For the text-containing cell, return its midpoint in (x, y) coordinate format. 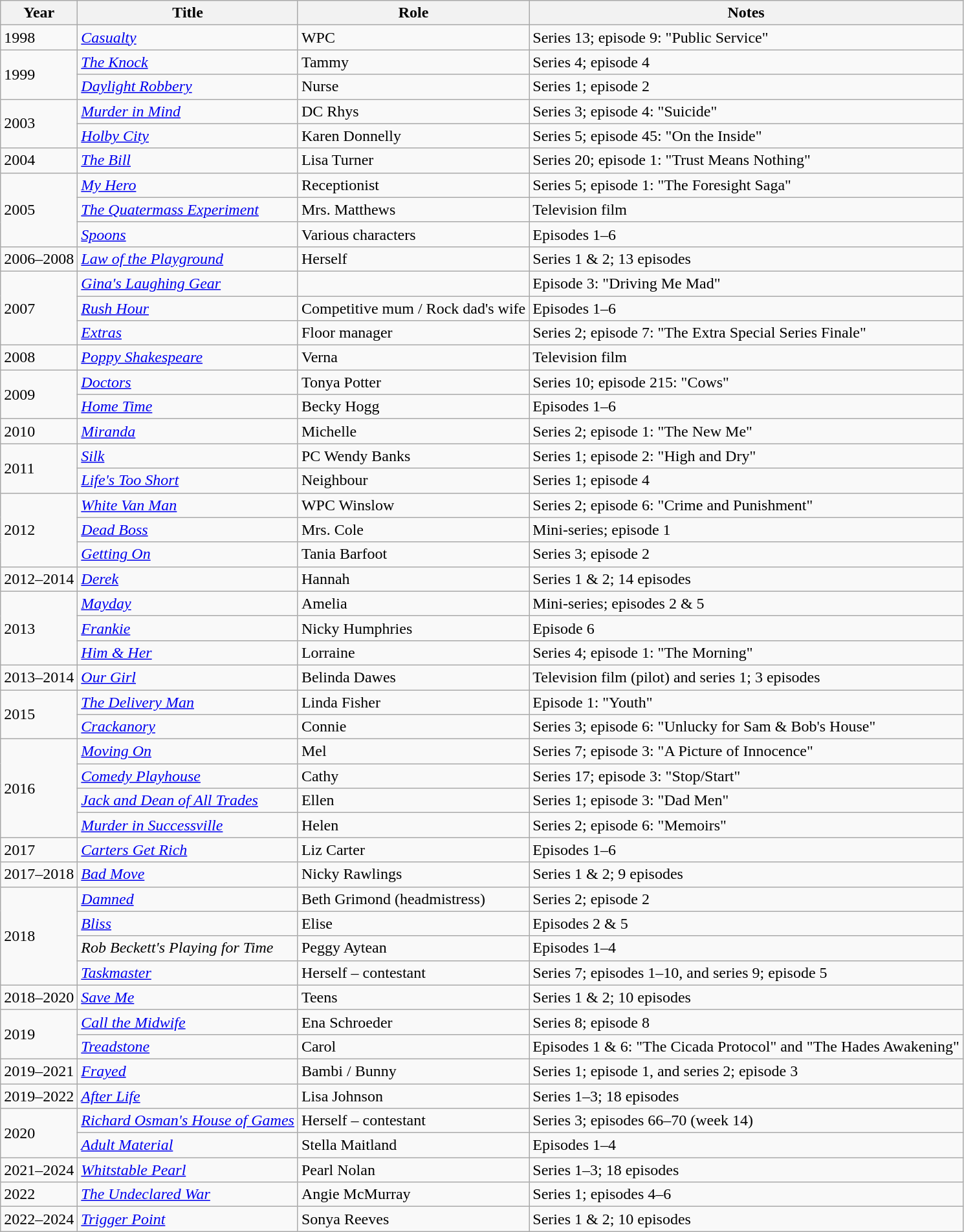
Mini-series; episode 1 (747, 530)
Our Girl (188, 677)
Notes (747, 13)
Various characters (413, 234)
Series 2; episode 1: "The New Me" (747, 431)
2013 (39, 628)
2004 (39, 160)
Moving On (188, 751)
Beth Grimond (headmistress) (413, 899)
Liz Carter (413, 850)
Jack and Dean of All Trades (188, 801)
Ena Schroeder (413, 1022)
2016 (39, 788)
Hannah (413, 579)
Lisa Johnson (413, 1096)
2013–2014 (39, 677)
PC Wendy Banks (413, 456)
Carters Get Rich (188, 850)
Mini-series; episodes 2 & 5 (747, 603)
Series 2; episode 7: "The Extra Special Series Finale" (747, 333)
2003 (39, 124)
Holby City (188, 136)
Mayday (188, 603)
Receptionist (413, 185)
2019 (39, 1034)
Series 17; episode 3: "Stop/Start" (747, 776)
Series 13; episode 9: "Public Service" (747, 38)
Rush Hour (188, 308)
Gina's Laughing Gear (188, 283)
Episodes 2 & 5 (747, 924)
Carol (413, 1046)
1998 (39, 38)
DC Rhys (413, 111)
Extras (188, 333)
Silk (188, 456)
Tammy (413, 62)
2005 (39, 210)
Frayed (188, 1071)
Damned (188, 899)
2007 (39, 308)
Becky Hogg (413, 407)
Law of the Playground (188, 259)
Bliss (188, 924)
Series 5; episode 1: "The Foresight Saga" (747, 185)
Nicky Humphries (413, 628)
Belinda Dawes (413, 677)
Nurse (413, 87)
Murder in Successville (188, 825)
The Quatermass Experiment (188, 210)
Him & Her (188, 653)
Casualty (188, 38)
The Delivery Man (188, 702)
Lisa Turner (413, 160)
Stella Maitland (413, 1145)
Tonya Potter (413, 382)
Sonya Reeves (413, 1219)
Series 1; episode 3: "Dad Men" (747, 801)
Linda Fisher (413, 702)
Verna (413, 358)
Bad Move (188, 874)
Series 3; episode 4: "Suicide" (747, 111)
2019–2021 (39, 1071)
Series 3; episodes 66–70 (week 14) (747, 1121)
Series 3; episode 2 (747, 554)
The Knock (188, 62)
Spoons (188, 234)
Miranda (188, 431)
Mrs. Matthews (413, 210)
Richard Osman's House of Games (188, 1121)
Frankie (188, 628)
Series 1 & 2; 13 episodes (747, 259)
The Undeclared War (188, 1194)
Series 1; episode 4 (747, 481)
Episode 3: "Driving Me Mad" (747, 283)
WPC (413, 38)
Connie (413, 727)
My Hero (188, 185)
Herself (413, 259)
Series 1; episode 2 (747, 87)
Series 4; episode 1: "The Morning" (747, 653)
2021–2024 (39, 1170)
1999 (39, 74)
Helen (413, 825)
Episodes 1 & 6: "The Cicada Protocol" and "The Hades Awakening" (747, 1046)
Trigger Point (188, 1219)
Series 7; episodes 1–10, and series 9; episode 5 (747, 973)
2008 (39, 358)
2006–2008 (39, 259)
Series 5; episode 45: "On the Inside" (747, 136)
Daylight Robbery (188, 87)
Peggy Aytean (413, 948)
2017 (39, 850)
White Van Man (188, 505)
Ellen (413, 801)
Save Me (188, 997)
2018 (39, 936)
Floor manager (413, 333)
Rob Beckett's Playing for Time (188, 948)
Amelia (413, 603)
Tania Barfoot (413, 554)
Series 1 & 2; 9 episodes (747, 874)
Series 7; episode 3: "A Picture of Innocence" (747, 751)
Pearl Nolan (413, 1170)
Nicky Rawlings (413, 874)
Getting On (188, 554)
Year (39, 13)
Angie McMurray (413, 1194)
Michelle (413, 431)
Series 1; episode 2: "High and Dry" (747, 456)
Series 8; episode 8 (747, 1022)
Lorraine (413, 653)
Role (413, 13)
Series 3; episode 6: "Unlucky for Sam & Bob's House" (747, 727)
Series 1; episodes 4–6 (747, 1194)
Adult Material (188, 1145)
Series 10; episode 215: "Cows" (747, 382)
Series 2; episode 2 (747, 899)
Dead Boss (188, 530)
Series 2; episode 6: "Crime and Punishment" (747, 505)
Series 2; episode 6: "Memoirs" (747, 825)
Neighbour (413, 481)
2020 (39, 1133)
2011 (39, 468)
2019–2022 (39, 1096)
2022 (39, 1194)
Karen Donnelly (413, 136)
Poppy Shakespeare (188, 358)
Derek (188, 579)
Taskmaster (188, 973)
Series 20; episode 1: "Trust Means Nothing" (747, 160)
2009 (39, 394)
Episode 6 (747, 628)
Call the Midwife (188, 1022)
2012 (39, 530)
Series 4; episode 4 (747, 62)
Doctors (188, 382)
Cathy (413, 776)
Crackanory (188, 727)
Home Time (188, 407)
The Bill (188, 160)
Teens (413, 997)
Series 1; episode 1, and series 2; episode 3 (747, 1071)
2010 (39, 431)
Comedy Playhouse (188, 776)
2012–2014 (39, 579)
Episode 1: "Youth" (747, 702)
After Life (188, 1096)
Series 1 & 2; 14 episodes (747, 579)
2017–2018 (39, 874)
Whitstable Pearl (188, 1170)
Bambi / Bunny (413, 1071)
Treadstone (188, 1046)
Mel (413, 751)
2015 (39, 714)
Murder in Mind (188, 111)
Competitive mum / Rock dad's wife (413, 308)
2018–2020 (39, 997)
Elise (413, 924)
WPC Winslow (413, 505)
Mrs. Cole (413, 530)
Television film (pilot) and series 1; 3 episodes (747, 677)
Life's Too Short (188, 481)
Title (188, 13)
2022–2024 (39, 1219)
